Search for the cell housing the specified text and yield its (X, Y) center coordinate. 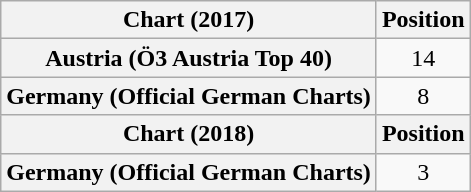
3 (423, 172)
8 (423, 96)
14 (423, 58)
Chart (2018) (189, 134)
Chart (2017) (189, 20)
Austria (Ö3 Austria Top 40) (189, 58)
